From the cell containing the given text, extract its center point as (X, Y) coordinate. 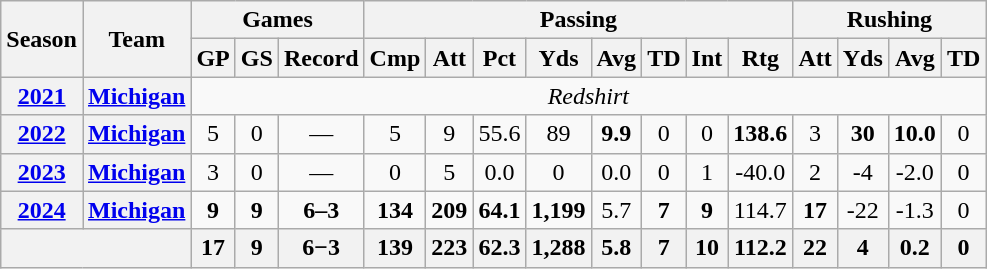
-1.3 (914, 210)
Cmp (395, 58)
Team (136, 39)
6−3 (321, 248)
55.6 (500, 134)
1 (707, 172)
Rtg (760, 58)
139 (395, 248)
-4 (862, 172)
GP (213, 58)
10.0 (914, 134)
10 (707, 248)
1,288 (558, 248)
Games (278, 20)
22 (815, 248)
30 (862, 134)
Rushing (890, 20)
114.7 (760, 210)
5.7 (616, 210)
-22 (862, 210)
6–3 (321, 210)
Redshirt (588, 96)
0.2 (914, 248)
138.6 (760, 134)
GS (256, 58)
-40.0 (760, 172)
209 (450, 210)
1,199 (558, 210)
2023 (42, 172)
89 (558, 134)
2021 (42, 96)
2024 (42, 210)
Int (707, 58)
64.1 (500, 210)
Season (42, 39)
5.8 (616, 248)
2 (815, 172)
134 (395, 210)
62.3 (500, 248)
Passing (578, 20)
Pct (500, 58)
223 (450, 248)
4 (862, 248)
2022 (42, 134)
-2.0 (914, 172)
Record (321, 58)
112.2 (760, 248)
9.9 (616, 134)
